Detect which cell encompasses the target text, then output its (x, y) center coordinate. 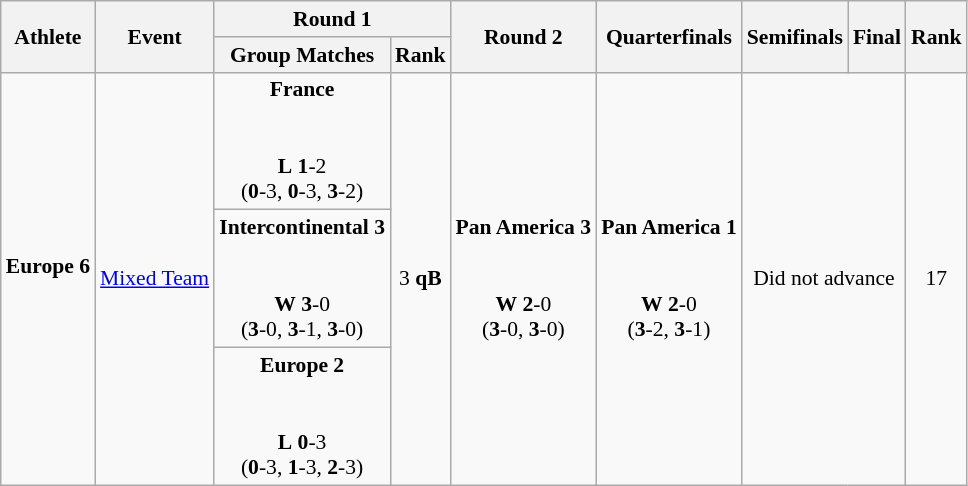
Quarterfinals (669, 36)
Round 2 (524, 36)
Europe 6 (48, 278)
17 (936, 278)
Round 1 (332, 19)
Event (154, 36)
Final (877, 36)
Pan America 3 W 2-0 (3-0, 3-0) (524, 278)
France L 1-2 (0-3, 0-3, 3-2) (302, 141)
Intercontinental 3 W 3-0 (3-0, 3-1, 3-0) (302, 279)
Group Matches (302, 55)
Did not advance (824, 278)
Athlete (48, 36)
Semifinals (795, 36)
3 qB (420, 278)
Europe 2 L 0-3 (0-3, 1-3, 2-3) (302, 417)
Mixed Team (154, 278)
Pan America 1 W 2-0 (3-2, 3-1) (669, 278)
